Return [x, y] of the center of cell containing provided text 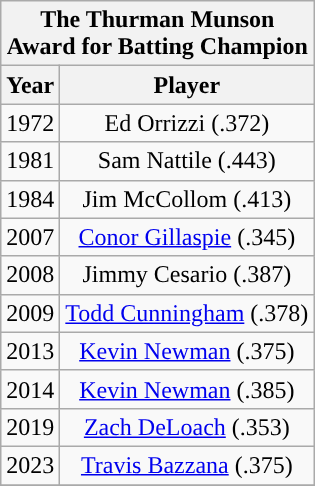
Zach DeLoach (.353) [187, 427]
Player [187, 85]
1981 [30, 161]
2009 [30, 313]
1984 [30, 199]
2013 [30, 351]
Year [30, 85]
2023 [30, 465]
1972 [30, 123]
Travis Bazzana (.375) [187, 465]
Jim McCollom (.413) [187, 199]
Ed Orrizzi (.372) [187, 123]
The Thurman Munson Award for Batting Champion [158, 34]
Kevin Newman (.375) [187, 351]
Jimmy Cesario (.387) [187, 275]
Sam Nattile (.443) [187, 161]
2008 [30, 275]
Kevin Newman (.385) [187, 389]
2014 [30, 389]
Conor Gillaspie (.345) [187, 237]
2019 [30, 427]
Todd Cunningham (.378) [187, 313]
2007 [30, 237]
